Identify which cell holds the provided text, then report its (x, y) central coordinate. 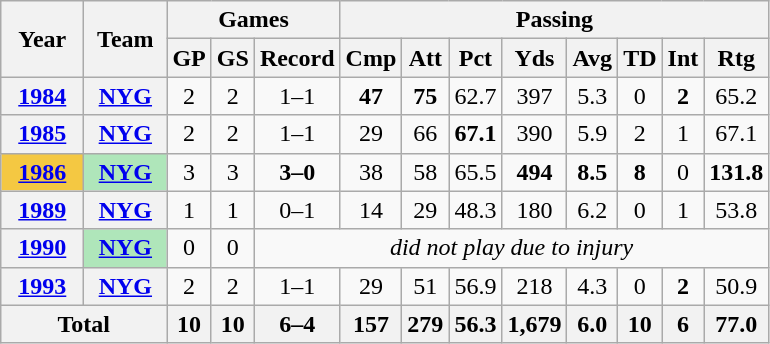
TD (640, 58)
8 (640, 172)
56.3 (476, 324)
1993 (42, 286)
48.3 (476, 210)
58 (426, 172)
494 (534, 172)
Record (297, 58)
56.9 (476, 286)
Games (254, 20)
Passing (554, 20)
Yds (534, 58)
1990 (42, 248)
Int (683, 58)
Year (42, 39)
did not play due to injury (511, 248)
4.3 (592, 286)
5.9 (592, 134)
1985 (42, 134)
62.7 (476, 96)
3–0 (297, 172)
Cmp (371, 58)
180 (534, 210)
GP (189, 58)
38 (371, 172)
6–4 (297, 324)
Pct (476, 58)
14 (371, 210)
6 (683, 324)
Avg (592, 58)
0–1 (297, 210)
77.0 (736, 324)
5.3 (592, 96)
1,679 (534, 324)
66 (426, 134)
53.8 (736, 210)
75 (426, 96)
65.5 (476, 172)
218 (534, 286)
6.0 (592, 324)
8.5 (592, 172)
47 (371, 96)
GS (232, 58)
6.2 (592, 210)
51 (426, 286)
65.2 (736, 96)
1989 (42, 210)
279 (426, 324)
131.8 (736, 172)
Team (126, 39)
157 (371, 324)
Att (426, 58)
Total (84, 324)
1984 (42, 96)
390 (534, 134)
1986 (42, 172)
397 (534, 96)
50.9 (736, 286)
Rtg (736, 58)
